Output the [x, y] coordinate of the center of the cell containing the given text.  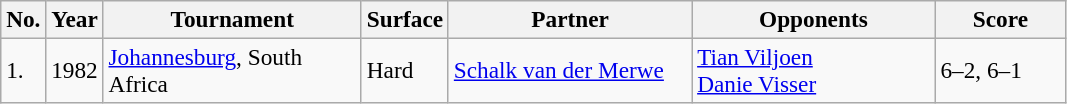
1. [24, 70]
1982 [74, 70]
Schalk van der Merwe [570, 70]
Opponents [814, 19]
No. [24, 19]
6–2, 6–1 [1000, 70]
Year [74, 19]
Johannesburg, South Africa [232, 70]
Hard [404, 70]
Surface [404, 19]
Partner [570, 19]
Tournament [232, 19]
Tian Viljoen Danie Visser [814, 70]
Score [1000, 19]
